Identify which cell holds the provided text, then report its [X, Y] central coordinate. 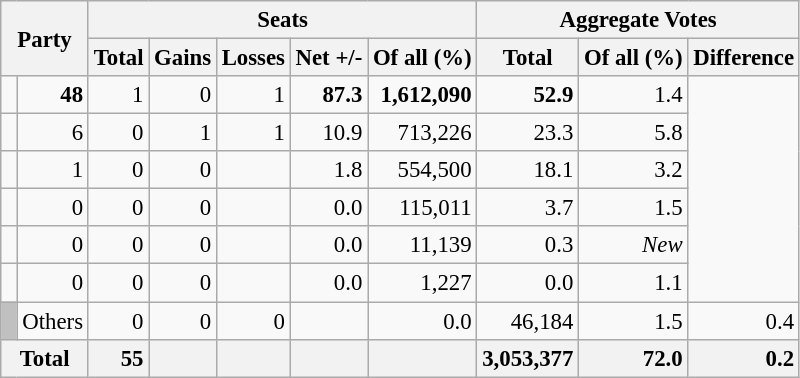
3.2 [634, 170]
3,053,377 [528, 358]
1.8 [328, 170]
Difference [744, 58]
23.3 [528, 133]
Others [52, 321]
Seats [282, 20]
0.2 [744, 358]
1.4 [634, 95]
1,227 [422, 283]
115,011 [422, 208]
1.1 [634, 283]
Gains [183, 58]
18.1 [528, 170]
3.7 [528, 208]
713,226 [422, 133]
48 [52, 95]
Aggregate Votes [638, 20]
46,184 [528, 321]
10.9 [328, 133]
87.3 [328, 95]
52.9 [528, 95]
55 [118, 358]
0.3 [528, 245]
11,139 [422, 245]
5.8 [634, 133]
Losses [253, 58]
72.0 [634, 358]
New [634, 245]
6 [52, 133]
Net +/- [328, 58]
Party [45, 38]
1,612,090 [422, 95]
0.4 [744, 321]
554,500 [422, 170]
